Scan for the cell matching the given text and deliver its (X, Y) coordinate at center. 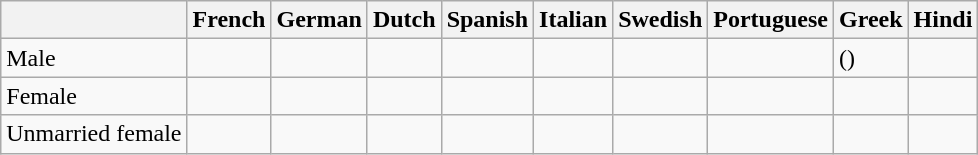
French (229, 20)
() (870, 58)
Portuguese (771, 20)
Female (94, 96)
Unmarried female (94, 134)
Italian (574, 20)
Dutch (404, 20)
Hindi (943, 20)
Greek (870, 20)
Male (94, 58)
Spanish (487, 20)
Swedish (660, 20)
German (319, 20)
